Scan for the cell matching the given text and deliver its (x, y) coordinate at center. 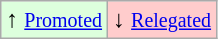
↑ Promoted (54, 20)
↓ Relegated (162, 20)
